Provide the [x, y] coordinate of the cell's center where the given text is located.  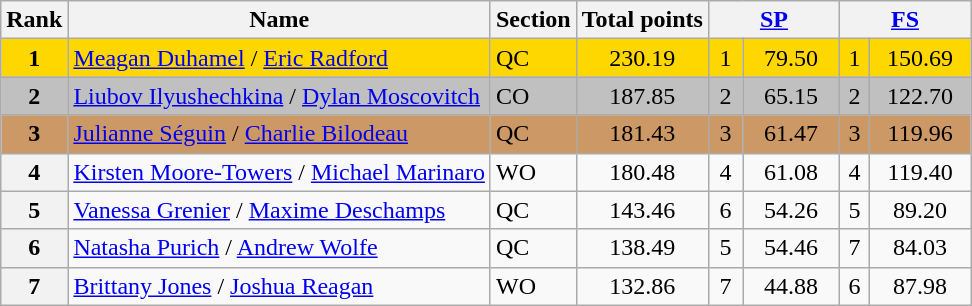
Natasha Purich / Andrew Wolfe [280, 248]
Name [280, 20]
Kirsten Moore-Towers / Michael Marinaro [280, 172]
54.46 [792, 248]
143.46 [642, 210]
Total points [642, 20]
180.48 [642, 172]
87.98 [920, 286]
Section [533, 20]
Rank [34, 20]
SP [774, 20]
138.49 [642, 248]
119.40 [920, 172]
132.86 [642, 286]
150.69 [920, 58]
119.96 [920, 134]
61.08 [792, 172]
181.43 [642, 134]
Liubov Ilyushechkina / Dylan Moscovitch [280, 96]
Meagan Duhamel / Eric Radford [280, 58]
44.88 [792, 286]
Vanessa Grenier / Maxime Deschamps [280, 210]
89.20 [920, 210]
61.47 [792, 134]
FS [904, 20]
Brittany Jones / Joshua Reagan [280, 286]
CO [533, 96]
187.85 [642, 96]
79.50 [792, 58]
54.26 [792, 210]
84.03 [920, 248]
65.15 [792, 96]
122.70 [920, 96]
230.19 [642, 58]
Julianne Séguin / Charlie Bilodeau [280, 134]
